Return the [x, y] coordinate for the center point of the cell that contains the specified text.  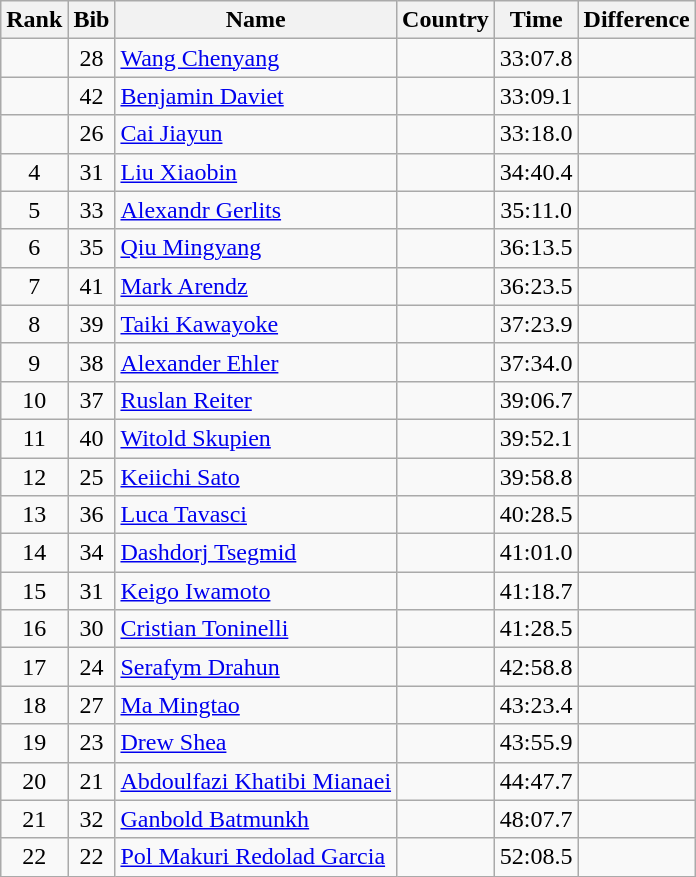
35:11.0 [536, 210]
17 [34, 667]
32 [92, 819]
13 [34, 515]
Ganbold Batmunkh [256, 819]
39:52.1 [536, 438]
41:18.7 [536, 591]
8 [34, 324]
43:23.4 [536, 705]
4 [34, 172]
Wang Chenyang [256, 58]
41:01.0 [536, 553]
36:23.5 [536, 286]
18 [34, 705]
30 [92, 629]
Bib [92, 20]
6 [34, 248]
Abdoulfazi Khatibi Mianaei [256, 781]
12 [34, 477]
Liu Xiaobin [256, 172]
26 [92, 134]
14 [34, 553]
38 [92, 362]
44:47.7 [536, 781]
42 [92, 96]
Pol Makuri Redolad Garcia [256, 857]
25 [92, 477]
37 [92, 400]
11 [34, 438]
33 [92, 210]
Difference [636, 20]
Qiu Mingyang [256, 248]
Benjamin Daviet [256, 96]
Taiki Kawayoke [256, 324]
40:28.5 [536, 515]
16 [34, 629]
24 [92, 667]
20 [34, 781]
10 [34, 400]
40 [92, 438]
Cristian Toninelli [256, 629]
37:23.9 [536, 324]
41 [92, 286]
Luca Tavasci [256, 515]
9 [34, 362]
5 [34, 210]
Mark Arendz [256, 286]
36 [92, 515]
27 [92, 705]
Witold Skupien [256, 438]
42:58.8 [536, 667]
19 [34, 743]
37:34.0 [536, 362]
34 [92, 553]
33:18.0 [536, 134]
35 [92, 248]
Keiichi Sato [256, 477]
33:09.1 [536, 96]
Name [256, 20]
43:55.9 [536, 743]
Country [446, 20]
36:13.5 [536, 248]
Ruslan Reiter [256, 400]
52:08.5 [536, 857]
41:28.5 [536, 629]
Keigo Iwamoto [256, 591]
Ma Mingtao [256, 705]
39:06.7 [536, 400]
48:07.7 [536, 819]
Cai Jiayun [256, 134]
Dashdorj Tsegmid [256, 553]
Serafym Drahun [256, 667]
Alexandr Gerlits [256, 210]
Rank [34, 20]
28 [92, 58]
15 [34, 591]
23 [92, 743]
Drew Shea [256, 743]
Alexander Ehler [256, 362]
33:07.8 [536, 58]
Time [536, 20]
39:58.8 [536, 477]
7 [34, 286]
39 [92, 324]
34:40.4 [536, 172]
